Determine the (x, y) coordinate at the center of the cell enclosing the given text.  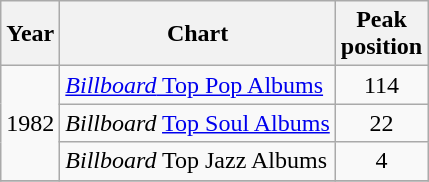
Billboard Top Jazz Albums (198, 161)
Billboard Top Pop Albums (198, 85)
Peakposition (381, 34)
114 (381, 85)
Chart (198, 34)
22 (381, 123)
1982 (30, 123)
Year (30, 34)
4 (381, 161)
Billboard Top Soul Albums (198, 123)
